Scan for the cell matching the given text and deliver its (X, Y) coordinate at center. 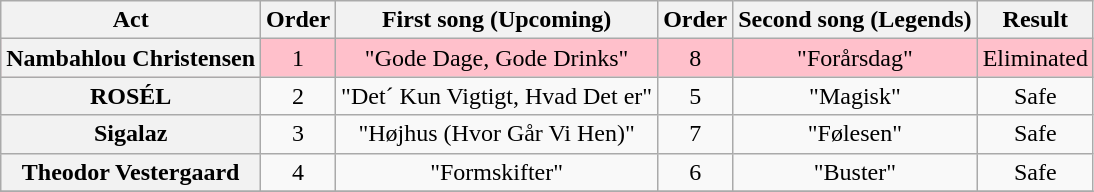
"Følesen" (855, 134)
"Magisk" (855, 96)
4 (298, 172)
"Gode Dage, Gode Drinks" (497, 58)
6 (696, 172)
7 (696, 134)
1 (298, 58)
"Formskifter" (497, 172)
"Det´ Kun Vigtigt, Hvad Det er" (497, 96)
Result (1035, 20)
First song (Upcoming) (497, 20)
3 (298, 134)
Theodor Vestergaard (131, 172)
8 (696, 58)
"Buster" (855, 172)
Eliminated (1035, 58)
Nambahlou Christensen (131, 58)
ROSÉL (131, 96)
"Højhus (Hvor Går Vi Hen)" (497, 134)
Second song (Legends) (855, 20)
Sigalaz (131, 134)
"Forårsdag" (855, 58)
Act (131, 20)
2 (298, 96)
5 (696, 96)
